Determine the (X, Y) coordinate at the center of the cell enclosing the given text.  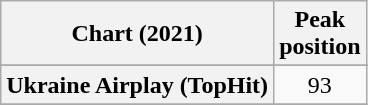
Chart (2021) (138, 34)
93 (320, 85)
Ukraine Airplay (TopHit) (138, 85)
Peakposition (320, 34)
